Return the [X, Y] coordinate for the center point of the cell that contains the specified text.  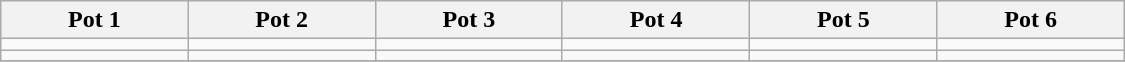
Pot 4 [656, 20]
Pot 5 [844, 20]
Pot 3 [468, 20]
Pot 2 [282, 20]
Pot 6 [1030, 20]
Pot 1 [94, 20]
